Output the (x, y) coordinate of the center of the cell containing the given text.  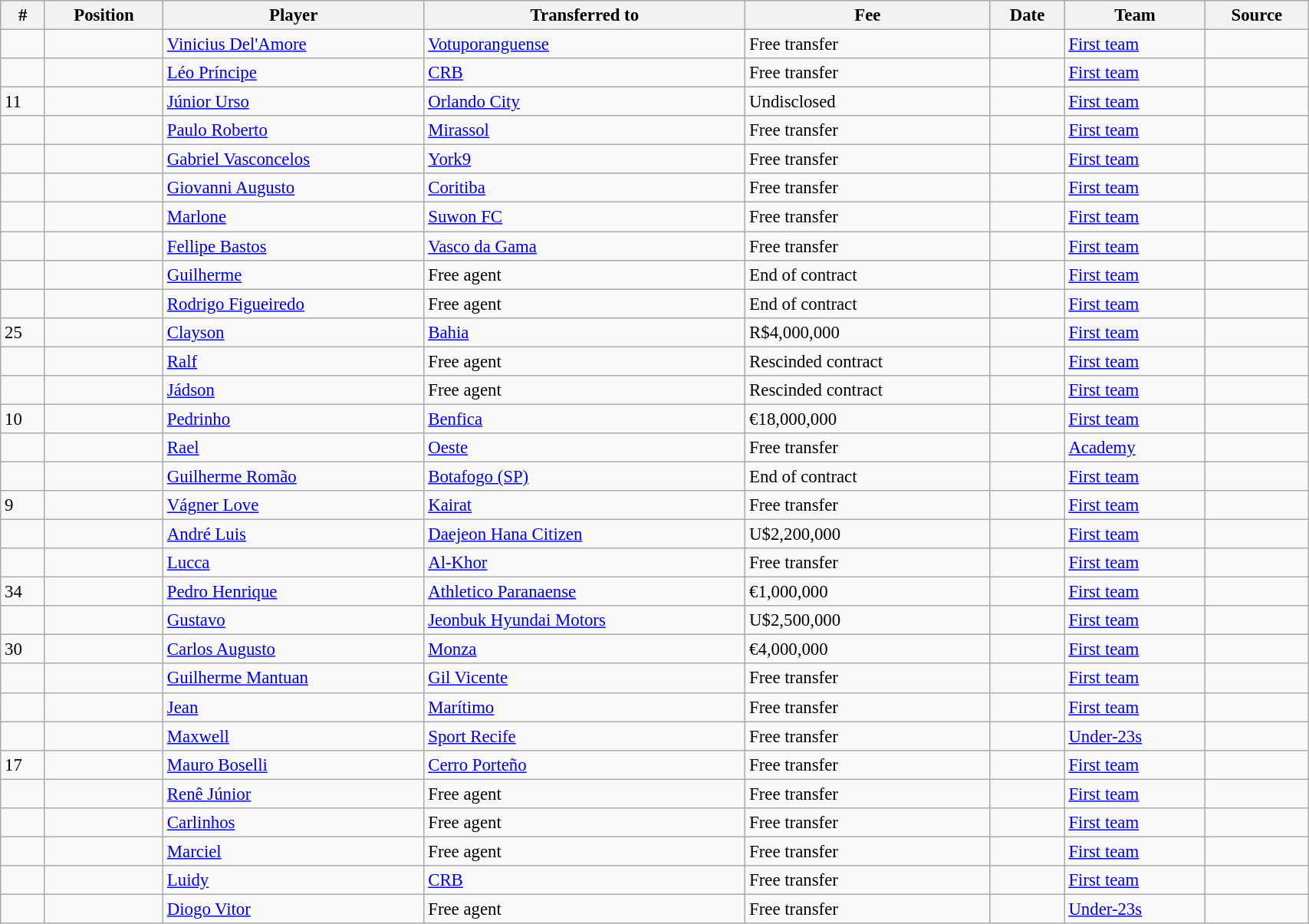
Kairat (584, 505)
Mauro Boselli (294, 765)
R$4,000,000 (868, 332)
Botafogo (SP) (584, 476)
Giovanni Augusto (294, 188)
# (23, 15)
Marítimo (584, 707)
Undisclosed (868, 102)
York9 (584, 159)
Marlone (294, 217)
Renê Júnior (294, 794)
Bahia (584, 332)
Guilherme Romão (294, 476)
U$2,200,000 (868, 534)
Position (104, 15)
Carlos Augusto (294, 649)
Orlando City (584, 102)
Pedrinho (294, 419)
Source (1257, 15)
€4,000,000 (868, 649)
Lucca (294, 563)
10 (23, 419)
Gil Vicente (584, 679)
Mirassol (584, 130)
Jean (294, 707)
Team (1135, 15)
Paulo Roberto (294, 130)
11 (23, 102)
Al-Khor (584, 563)
Sport Recife (584, 736)
Fee (868, 15)
Player (294, 15)
Vinicius Del'Amore (294, 44)
Vasco da Gama (584, 246)
9 (23, 505)
Oeste (584, 448)
Academy (1135, 448)
Marciel (294, 851)
Rael (294, 448)
Léo Príncipe (294, 73)
Diogo Vitor (294, 909)
€18,000,000 (868, 419)
30 (23, 649)
André Luis (294, 534)
Ralf (294, 361)
Vágner Love (294, 505)
Maxwell (294, 736)
Rodrigo Figueiredo (294, 304)
€1,000,000 (868, 592)
Votuporanguense (584, 44)
Pedro Henrique (294, 592)
U$2,500,000 (868, 620)
Júnior Urso (294, 102)
Athletico Paranaense (584, 592)
Benfica (584, 419)
Suwon FC (584, 217)
Guilherme (294, 275)
Jeonbuk Hyundai Motors (584, 620)
Cerro Porteño (584, 765)
Coritiba (584, 188)
Jádson (294, 390)
Monza (584, 649)
Luidy (294, 880)
Carlinhos (294, 823)
Gustavo (294, 620)
34 (23, 592)
25 (23, 332)
Date (1028, 15)
Fellipe Bastos (294, 246)
Transferred to (584, 15)
Clayson (294, 332)
Guilherme Mantuan (294, 679)
Daejeon Hana Citizen (584, 534)
Gabriel Vasconcelos (294, 159)
17 (23, 765)
